From the cell containing the given text, extract its center point as [x, y] coordinate. 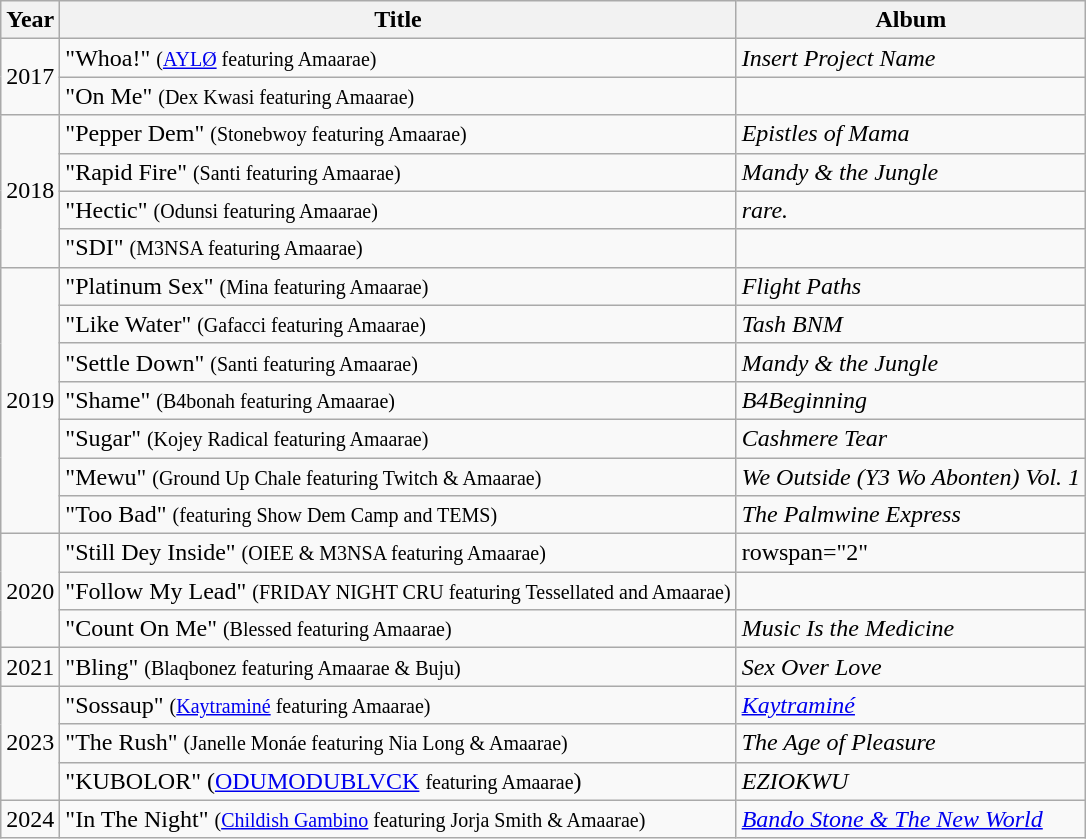
The Palmwine Express [911, 515]
rare. [911, 210]
"Pepper Dem" (Stonebwoy featuring Amaarae) [398, 134]
Title [398, 20]
"Bling" (Blaqbonez featuring Amaarae & Buju) [398, 667]
"Sossaup" (Kaytraminé featuring Amaarae) [398, 705]
2018 [30, 191]
Year [30, 20]
We Outside (Y3 Wo Abonten) Vol. 1 [911, 477]
"Settle Down" (Santi featuring Amaarae) [398, 362]
Cashmere Tear [911, 438]
Epistles of Mama [911, 134]
2021 [30, 667]
Album [911, 20]
2017 [30, 77]
"Sugar" (Kojey Radical featuring Amaarae) [398, 438]
"Still Dey Inside" (OIEE & M3NSA featuring Amaarae) [398, 553]
"Rapid Fire" (Santi featuring Amaarae) [398, 172]
"Too Bad" (featuring Show Dem Camp and TEMS) [398, 515]
"Like Water" (Gafacci featuring Amaarae) [398, 324]
"SDI" (M3NSA featuring Amaarae) [398, 248]
"KUBOLOR" (ODUMODUBLVCK featuring Amaarae) [398, 781]
2023 [30, 743]
Bando Stone & The New World [911, 819]
B4Beginning [911, 400]
"Follow My Lead" (FRIDAY NIGHT CRU featuring Tessellated and Amaarae) [398, 591]
"Platinum Sex" (Mina featuring Amaarae) [398, 286]
"The Rush" (Janelle Monáe featuring Nia Long & Amaarae) [398, 743]
rowspan="2" [911, 553]
"Whoa!" (AYLØ featuring Amaarae) [398, 58]
Flight Paths [911, 286]
"On Me" (Dex Kwasi featuring Amaarae) [398, 96]
2020 [30, 591]
Kaytraminé [911, 705]
Tash BNM [911, 324]
"Shame" (B4bonah featuring Amaarae) [398, 400]
2024 [30, 819]
The Age of Pleasure [911, 743]
Sex Over Love [911, 667]
"In The Night" (Childish Gambino featuring Jorja Smith & Amaarae) [398, 819]
"Hectic" (Odunsi featuring Amaarae) [398, 210]
2019 [30, 400]
Insert Project Name [911, 58]
Music Is the Medicine [911, 629]
EZIOKWU [911, 781]
"Count On Me" (Blessed featuring Amaarae) [398, 629]
"Mewu" (Ground Up Chale featuring Twitch & Amaarae) [398, 477]
